Determine the [X, Y] coordinate at the center of the cell enclosing the given text.  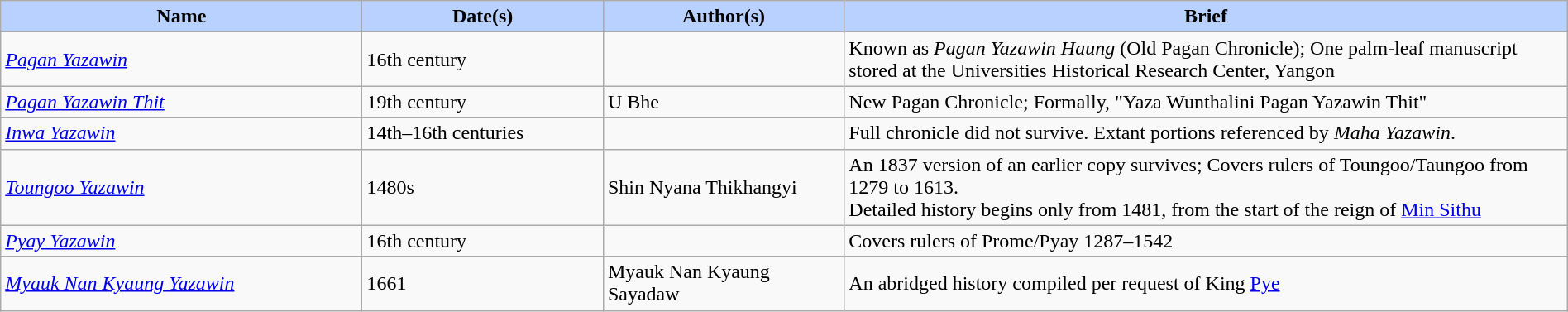
1480s [483, 187]
Date(s) [483, 17]
Shin Nyana Thikhangyi [723, 187]
Toungoo Yazawin [182, 187]
14th–16th centuries [483, 133]
U Bhe [723, 102]
Known as Pagan Yazawin Haung (Old Pagan Chronicle); One palm-leaf manuscript stored at the Universities Historical Research Center, Yangon [1206, 60]
19th century [483, 102]
Covers rulers of Prome/Pyay 1287–1542 [1206, 241]
Pagan Yazawin Thit [182, 102]
Myauk Nan Kyaung Sayadaw [723, 283]
1661 [483, 283]
Myauk Nan Kyaung Yazawin [182, 283]
Pyay Yazawin [182, 241]
An abridged history compiled per request of King Pye [1206, 283]
New Pagan Chronicle; Formally, "Yaza Wunthalini Pagan Yazawin Thit" [1206, 102]
Full chronicle did not survive. Extant portions referenced by Maha Yazawin. [1206, 133]
Inwa Yazawin [182, 133]
Brief [1206, 17]
Name [182, 17]
Pagan Yazawin [182, 60]
Author(s) [723, 17]
